For the text-containing cell, return its midpoint in [X, Y] coordinate format. 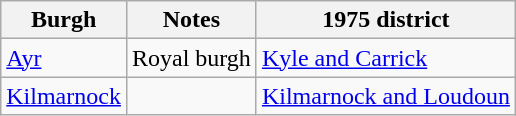
Royal burgh [191, 58]
Notes [191, 20]
Ayr [64, 58]
Kyle and Carrick [386, 58]
Burgh [64, 20]
Kilmarnock and Loudoun [386, 96]
1975 district [386, 20]
Kilmarnock [64, 96]
